Scan for the cell matching the given text and deliver its (X, Y) coordinate at center. 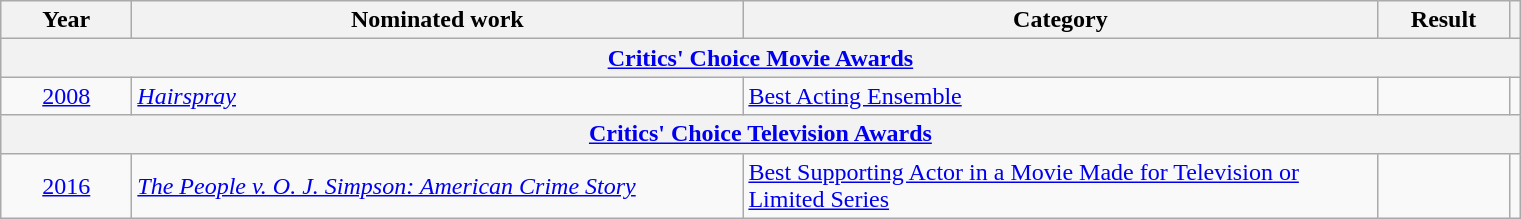
2008 (66, 96)
The People v. O. J. Simpson: American Crime Story (438, 186)
Hairspray (438, 96)
Best Supporting Actor in a Movie Made for Television or Limited Series (1060, 186)
Critics' Choice Movie Awards (760, 58)
2016 (66, 186)
Best Acting Ensemble (1060, 96)
Nominated work (438, 20)
Critics' Choice Television Awards (760, 134)
Result (1444, 20)
Year (66, 20)
Category (1060, 20)
